Provide the (x, y) coordinate of the cell's center where the given text is located.  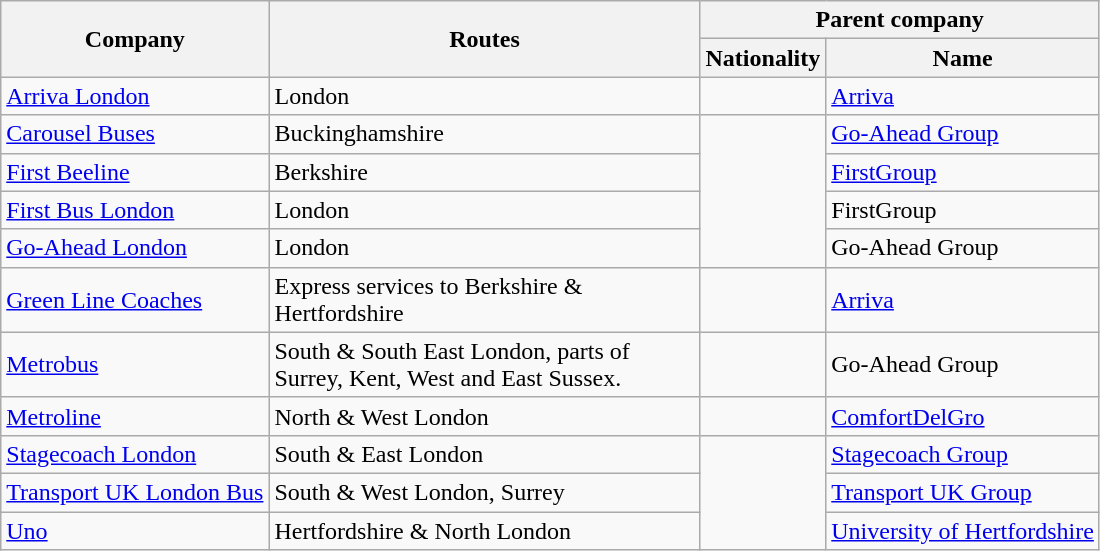
ComfortDelGro (963, 416)
Green Line Coaches (135, 300)
Nationality (763, 58)
University of Hertfordshire (963, 531)
Name (963, 58)
Go-Ahead London (135, 248)
Metroline (135, 416)
Arriva London (135, 96)
Stagecoach London (135, 454)
Carousel Buses (135, 134)
Parent company (900, 20)
Stagecoach Group (963, 454)
Metrobus (135, 364)
Company (135, 39)
South & East London (484, 454)
Routes (484, 39)
Hertfordshire & North London (484, 531)
Buckinghamshire (484, 134)
Express services to Berkshire & Hertfordshire (484, 300)
Transport UK London Bus (135, 492)
Transport UK Group (963, 492)
First Bus London (135, 210)
Berkshire (484, 172)
South & West London, Surrey (484, 492)
Uno (135, 531)
First Beeline (135, 172)
South & South East London, parts of Surrey, Kent, West and East Sussex. (484, 364)
North & West London (484, 416)
